Return [X, Y] of the center of cell containing provided text 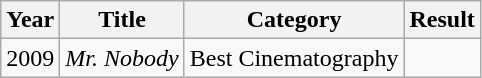
Year [30, 20]
Result [442, 20]
Best Cinematography [294, 58]
Title [122, 20]
2009 [30, 58]
Category [294, 20]
Mr. Nobody [122, 58]
